Return [x, y] of the center of cell containing provided text 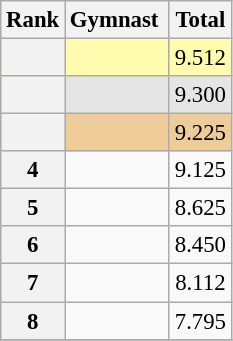
6 [33, 245]
7.795 [200, 321]
5 [33, 208]
9.512 [200, 58]
7 [33, 283]
9.300 [200, 95]
9.125 [200, 170]
Gymnast [118, 20]
Total [200, 20]
8.112 [200, 283]
Rank [33, 20]
8.450 [200, 245]
4 [33, 170]
9.225 [200, 133]
8.625 [200, 208]
8 [33, 321]
